Identify which cell holds the provided text, then report its [x, y] central coordinate. 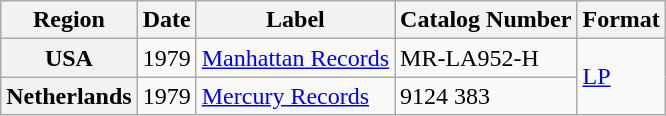
Region [69, 20]
9124 383 [486, 96]
LP [621, 77]
Netherlands [69, 96]
USA [69, 58]
Label [295, 20]
Date [166, 20]
MR-LA952-H [486, 58]
Catalog Number [486, 20]
Mercury Records [295, 96]
Format [621, 20]
Manhattan Records [295, 58]
